Extract the (x, y) coordinate from the center of the cell holding the provided text.  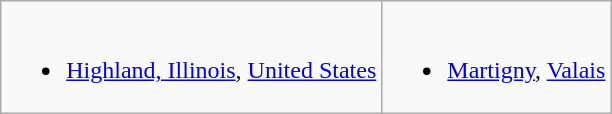
Martigny, Valais (496, 58)
Highland, Illinois, United States (192, 58)
